Locate the cell with the specified text and output its [X, Y] center coordinate. 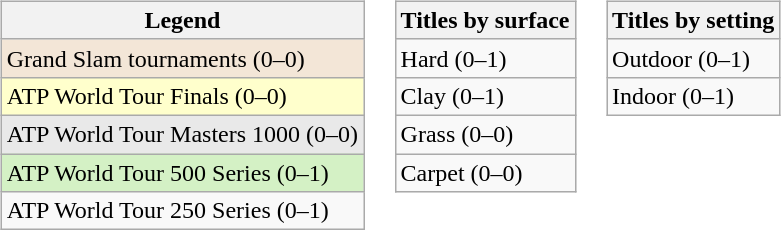
ATP World Tour 250 Series (0–1) [182, 211]
ATP World Tour 500 Series (0–1) [182, 173]
Hard (0–1) [485, 58]
Legend [182, 20]
Indoor (0–1) [694, 96]
Outdoor (0–1) [694, 58]
ATP World Tour Masters 1000 (0–0) [182, 134]
Clay (0–1) [485, 96]
Grand Slam tournaments (0–0) [182, 58]
Titles by setting [694, 20]
ATP World Tour Finals (0–0) [182, 96]
Grass (0–0) [485, 134]
Carpet (0–0) [485, 173]
Titles by surface [485, 20]
